Capture the cell that displays the provided text and extract its [x, y] central coordinate. 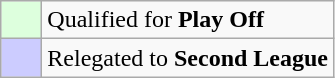
Relegated to Second League [188, 58]
Qualified for Play Off [188, 20]
